Return the (x, y) coordinate for the center point of the cell that contains the specified text.  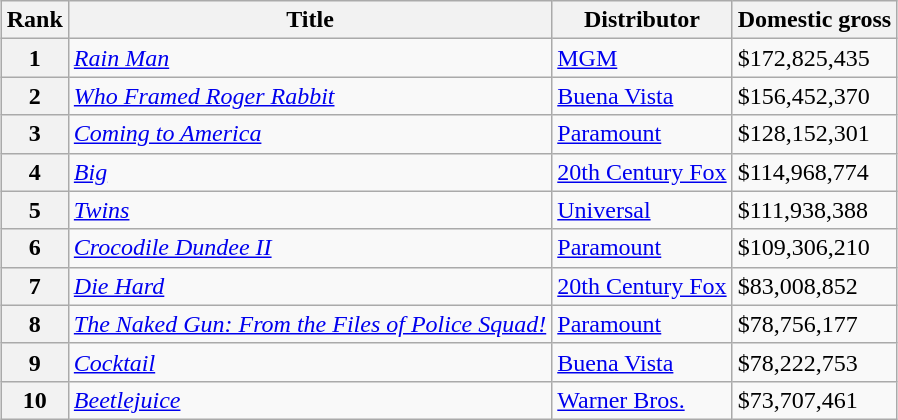
$78,756,177 (814, 324)
Title (310, 20)
6 (34, 248)
$114,968,774 (814, 172)
5 (34, 210)
$78,222,753 (814, 362)
$73,707,461 (814, 400)
4 (34, 172)
Domestic gross (814, 20)
$156,452,370 (814, 96)
Cocktail (310, 362)
Warner Bros. (642, 400)
Rain Man (310, 58)
Crocodile Dundee II (310, 248)
$111,938,388 (814, 210)
Twins (310, 210)
Beetlejuice (310, 400)
10 (34, 400)
Big (310, 172)
3 (34, 134)
1 (34, 58)
Distributor (642, 20)
Universal (642, 210)
7 (34, 286)
The Naked Gun: From the Files of Police Squad! (310, 324)
$172,825,435 (814, 58)
$109,306,210 (814, 248)
Rank (34, 20)
Who Framed Roger Rabbit (310, 96)
Coming to America (310, 134)
MGM (642, 58)
$83,008,852 (814, 286)
9 (34, 362)
8 (34, 324)
2 (34, 96)
Die Hard (310, 286)
$128,152,301 (814, 134)
